Pinpoint the cell where the given text exists, returning its [x, y] midpoint coordinate. 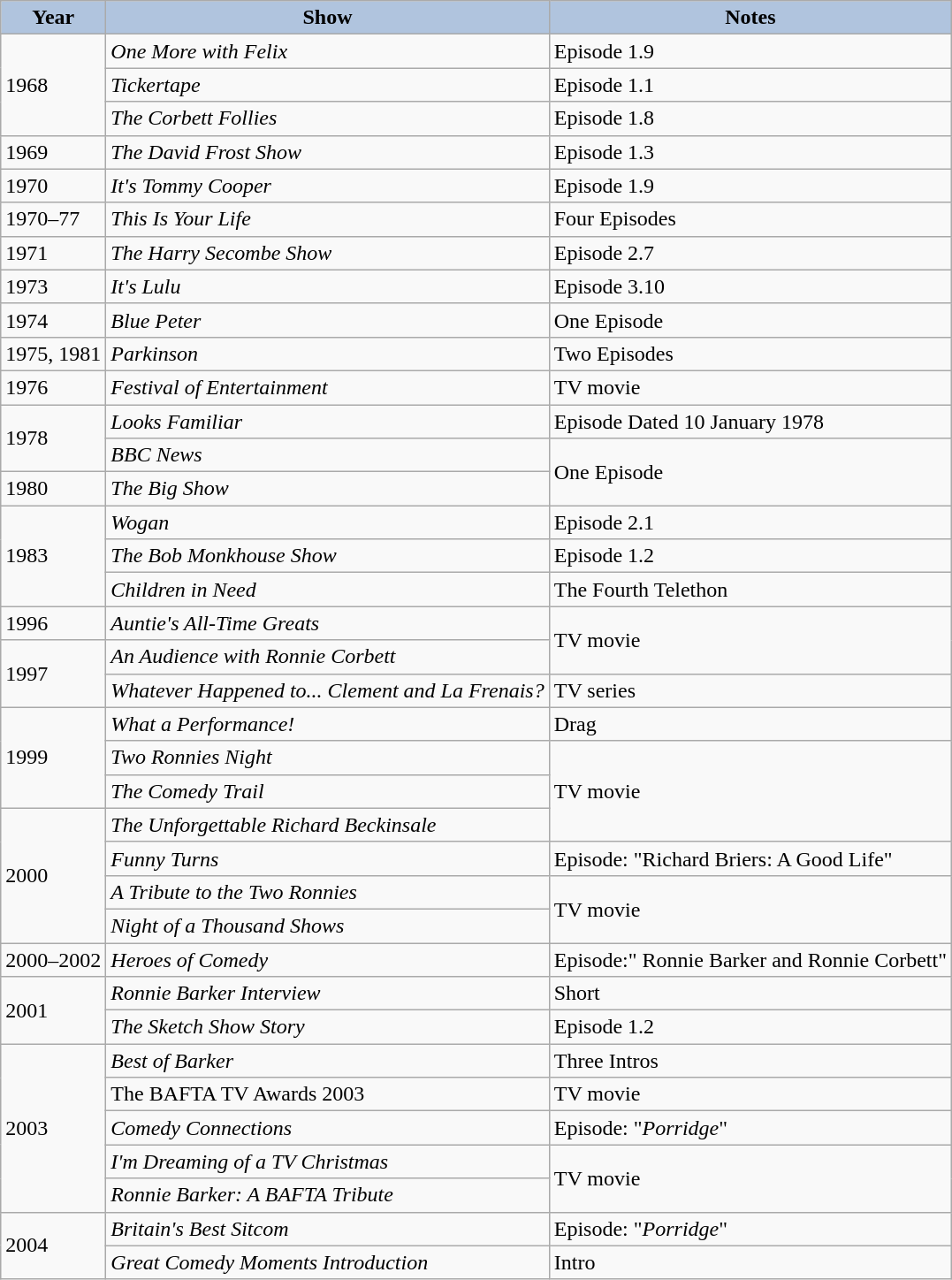
1968 [53, 85]
1983 [53, 556]
TV series [750, 690]
Year [53, 18]
1973 [53, 286]
Drag [750, 724]
Auntie's All-Time Greats [327, 623]
Children in Need [327, 590]
BBC News [327, 455]
Episode 3.10 [750, 286]
The Corbett Follies [327, 118]
The Unforgettable Richard Beckinsale [327, 825]
An Audience with Ronnie Corbett [327, 657]
Festival of Entertainment [327, 387]
1969 [53, 152]
Show [327, 18]
Intro [750, 1262]
The Big Show [327, 489]
2000 [53, 875]
2001 [53, 1010]
Episode 2.1 [750, 522]
The Bob Monkhouse Show [327, 556]
Episode 1.1 [750, 85]
Episode 2.7 [750, 253]
The Fourth Telethon [750, 590]
Blue Peter [327, 320]
What a Performance! [327, 724]
The Comedy Trail [327, 791]
Britain's Best Sitcom [327, 1229]
Tickertape [327, 85]
Two Ronnies Night [327, 758]
Wogan [327, 522]
Three Intros [750, 1061]
1976 [53, 387]
It's Tommy Cooper [327, 186]
1999 [53, 758]
One More with Felix [327, 51]
Best of Barker [327, 1061]
1970 [53, 186]
The Harry Secombe Show [327, 253]
Parkinson [327, 354]
It's Lulu [327, 286]
Ronnie Barker Interview [327, 994]
Notes [750, 18]
2000–2002 [53, 959]
1980 [53, 489]
2004 [53, 1246]
2003 [53, 1128]
Looks Familiar [327, 422]
A Tribute to the Two Ronnies [327, 892]
1996 [53, 623]
Whatever Happened to... Clement and La Frenais? [327, 690]
This Is Your Life [327, 219]
1997 [53, 674]
Heroes of Comedy [327, 959]
Great Comedy Moments Introduction [327, 1262]
Episode 1.3 [750, 152]
1978 [53, 438]
Episode: "Richard Briers: A Good Life" [750, 858]
1975, 1981 [53, 354]
I'm Dreaming of a TV Christmas [327, 1162]
Episode 1.8 [750, 118]
The BAFTA TV Awards 2003 [327, 1094]
Episode Dated 10 January 1978 [750, 422]
1971 [53, 253]
1974 [53, 320]
1970–77 [53, 219]
The Sketch Show Story [327, 1027]
Short [750, 994]
Night of a Thousand Shows [327, 926]
Comedy Connections [327, 1128]
Episode:" Ronnie Barker and Ronnie Corbett" [750, 959]
The David Frost Show [327, 152]
Ronnie Barker: A BAFTA Tribute [327, 1195]
Two Episodes [750, 354]
Funny Turns [327, 858]
Four Episodes [750, 219]
